Pinpoint the cell where the given text exists, returning its (X, Y) midpoint coordinate. 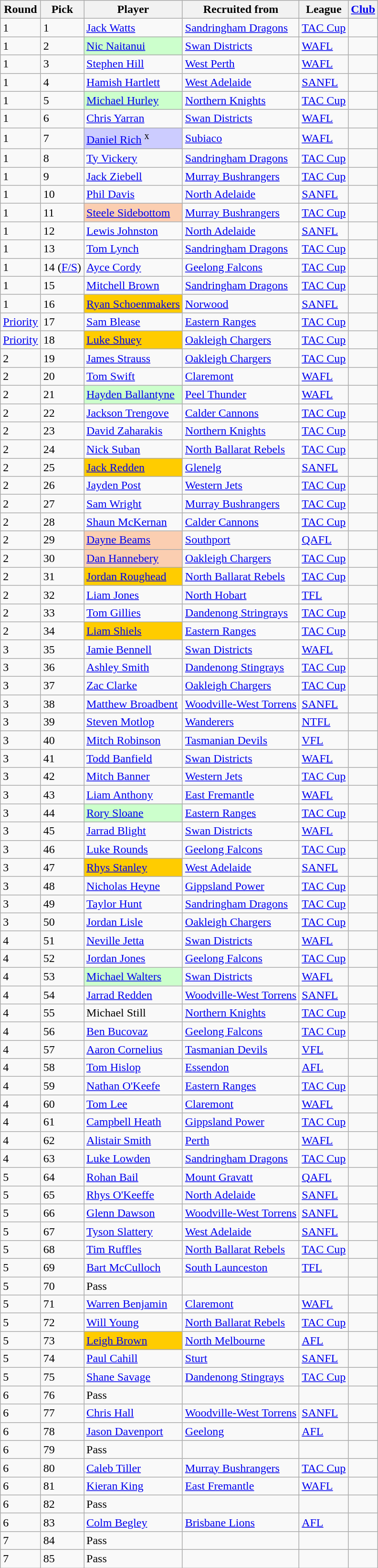
8 (62, 158)
11 (62, 213)
Jack Redden (134, 467)
39 (62, 722)
32 (62, 595)
55 (62, 1013)
Jordan Lisle (134, 922)
29 (62, 540)
54 (62, 995)
36 (62, 667)
Daniel Rich x (134, 139)
Nic Naitanui (134, 46)
57 (62, 1049)
17 (62, 322)
Phil Davis (134, 195)
81 (62, 1486)
Tom Gillies (134, 613)
Ryan Schoenmakers (134, 303)
Shane Savage (134, 1377)
Club (363, 10)
Dan Hannebery (134, 558)
78 (62, 1431)
Rory Sloane (134, 813)
Geelong (241, 1431)
Mitch Robinson (134, 740)
56 (62, 1031)
68 (62, 1249)
Wanderers (241, 722)
Peel Thunder (241, 395)
15 (62, 285)
Dayne Beams (134, 540)
Rohan Bail (134, 1177)
Bart McCulloch (134, 1268)
65 (62, 1195)
Glenelg (241, 467)
18 (62, 340)
Sturt (241, 1359)
North Hobart (241, 595)
13 (62, 249)
Norwood (241, 303)
Southport (241, 540)
45 (62, 831)
10 (62, 195)
Rhys O'Keeffe (134, 1195)
41 (62, 758)
14 (F/S) (62, 267)
Michael Hurley (134, 100)
Campbell Heath (134, 1122)
Matthew Broadbent (134, 704)
Michael Walters (134, 977)
Liam Shiels (134, 631)
26 (62, 486)
Mitch Banner (134, 777)
Sam Blease (134, 322)
37 (62, 686)
Luke Shuey (134, 340)
Jackson Trengove (134, 413)
62 (62, 1140)
71 (62, 1304)
Taylor Hunt (134, 904)
Colm Begley (134, 1522)
North Melbourne (241, 1341)
85 (62, 1559)
64 (62, 1177)
Zac Clarke (134, 686)
Kieran King (134, 1486)
Rhys Stanley (134, 867)
50 (62, 922)
28 (62, 522)
Leigh Brown (134, 1341)
72 (62, 1322)
Neville Jetta (134, 940)
Hamish Hartlett (134, 82)
Jack Ziebell (134, 176)
Tom Hislop (134, 1068)
25 (62, 467)
66 (62, 1213)
Mitchell Brown (134, 285)
James Strauss (134, 358)
48 (62, 886)
9 (62, 176)
Will Young (134, 1322)
38 (62, 704)
Luke Lowden (134, 1158)
Jayden Post (134, 486)
80 (62, 1468)
Chris Hall (134, 1413)
South Launceston (241, 1268)
Tom Swift (134, 376)
Shaun McKernan (134, 522)
Paul Cahill (134, 1359)
43 (62, 795)
33 (62, 613)
Ayce Cordy (134, 267)
Jamie Bennell (134, 649)
Jarrad Blight (134, 831)
76 (62, 1395)
82 (62, 1504)
Sam Wright (134, 504)
Chris Yarran (134, 119)
27 (62, 504)
31 (62, 576)
Jason Davenport (134, 1431)
Tom Lynch (134, 249)
Todd Banfield (134, 758)
Liam Jones (134, 595)
Dandenong Stringrays (241, 613)
NTFL (324, 722)
Steven Motlop (134, 722)
West Perth (241, 64)
Brisbane Lions (241, 1522)
Mount Gravatt (241, 1177)
Perth (241, 1140)
42 (62, 777)
16 (62, 303)
23 (62, 431)
Caleb Tiller (134, 1468)
Jordan Roughead (134, 576)
Tyson Slattery (134, 1231)
Michael Still (134, 1013)
79 (62, 1449)
30 (62, 558)
Subiaco (241, 139)
58 (62, 1068)
Alistair Smith (134, 1140)
84 (62, 1540)
35 (62, 649)
Liam Anthony (134, 795)
Round (21, 10)
52 (62, 958)
21 (62, 395)
Steele Sidebottom (134, 213)
Nick Suban (134, 449)
Luke Rounds (134, 849)
69 (62, 1268)
75 (62, 1377)
Pick (62, 10)
Glenn Dawson (134, 1213)
Warren Benjamin (134, 1304)
League (324, 10)
22 (62, 413)
70 (62, 1286)
Ty Vickery (134, 158)
David Zaharakis (134, 431)
Tom Lee (134, 1104)
Ashley Smith (134, 667)
47 (62, 867)
61 (62, 1122)
19 (62, 358)
59 (62, 1086)
67 (62, 1231)
Lewis Johnston (134, 231)
Jordan Jones (134, 958)
Tim Ruffles (134, 1249)
24 (62, 449)
Ben Bucovaz (134, 1031)
Jack Watts (134, 28)
51 (62, 940)
12 (62, 231)
20 (62, 376)
Nathan O'Keefe (134, 1086)
34 (62, 631)
Nicholas Heyne (134, 886)
53 (62, 977)
40 (62, 740)
77 (62, 1413)
Stephen Hill (134, 64)
49 (62, 904)
46 (62, 849)
Player (134, 10)
Essendon (241, 1068)
Aaron Cornelius (134, 1049)
Recruited from (241, 10)
Jarrad Redden (134, 995)
63 (62, 1158)
60 (62, 1104)
74 (62, 1359)
73 (62, 1341)
83 (62, 1522)
44 (62, 813)
Hayden Ballantyne (134, 395)
